Scan for the cell matching the given text and deliver its [X, Y] coordinate at center. 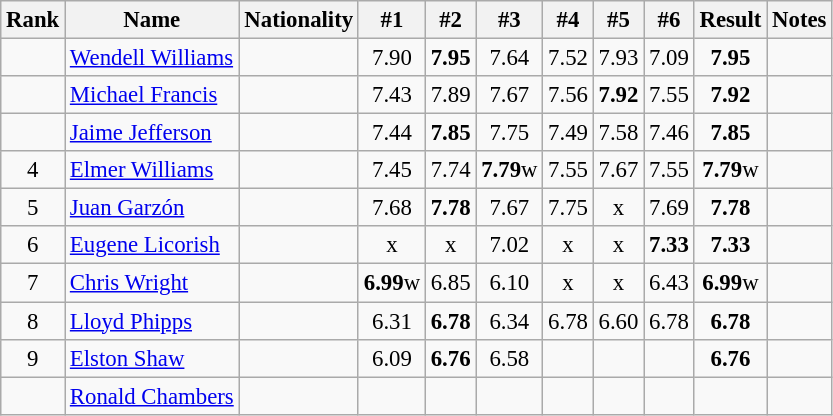
7.02 [510, 245]
6.85 [450, 283]
7.49 [568, 133]
7.68 [392, 208]
6 [33, 245]
#3 [510, 20]
Chris Wright [152, 283]
7.74 [450, 170]
Michael Francis [152, 95]
6.58 [510, 358]
7.58 [618, 133]
5 [33, 208]
7.44 [392, 133]
#1 [392, 20]
#6 [669, 20]
7.90 [392, 58]
#2 [450, 20]
Name [152, 20]
Rank [33, 20]
Lloyd Phipps [152, 321]
Wendell Williams [152, 58]
4 [33, 170]
Ronald Chambers [152, 396]
Elmer Williams [152, 170]
6.60 [618, 321]
7.93 [618, 58]
Juan Garzón [152, 208]
6.43 [669, 283]
6.10 [510, 283]
7.09 [669, 58]
7.89 [450, 95]
7.43 [392, 95]
7.52 [568, 58]
7.69 [669, 208]
#4 [568, 20]
6.34 [510, 321]
7 [33, 283]
7.45 [392, 170]
Eugene Licorish [152, 245]
Notes [800, 20]
Elston Shaw [152, 358]
6.31 [392, 321]
Nationality [298, 20]
9 [33, 358]
Result [730, 20]
7.64 [510, 58]
Jaime Jefferson [152, 133]
7.46 [669, 133]
7.56 [568, 95]
6.09 [392, 358]
8 [33, 321]
#5 [618, 20]
